Search for the cell housing the specified text and yield its [x, y] center coordinate. 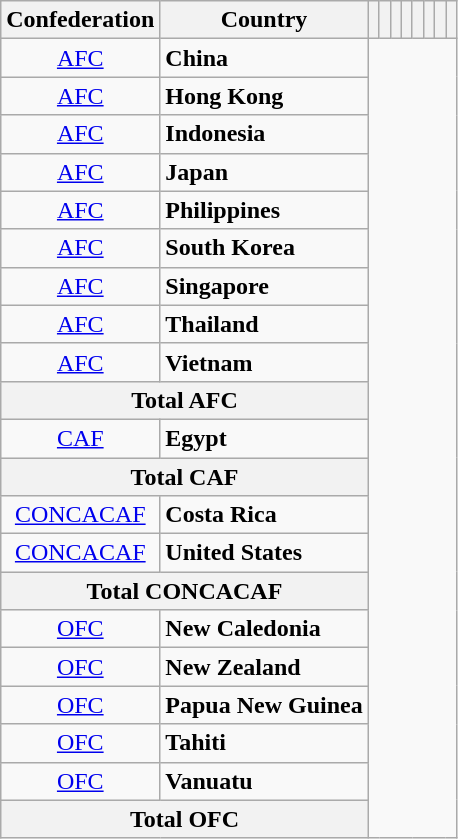
United States [264, 553]
Philippines [264, 210]
Tahiti [264, 743]
Vietnam [264, 362]
Singapore [264, 286]
Costa Rica [264, 515]
China [264, 58]
Total OFC [184, 819]
Egypt [264, 438]
Papua New Guinea [264, 705]
New Zealand [264, 667]
Japan [264, 172]
Confederation [80, 20]
CAF [80, 438]
Indonesia [264, 134]
Total CAF [184, 477]
Total AFC [184, 400]
Vanuatu [264, 781]
South Korea [264, 248]
New Caledonia [264, 629]
Country [264, 20]
Total CONCACAF [184, 591]
Thailand [264, 324]
Hong Kong [264, 96]
